Find where the given text appears and provide that cell's center as [X, Y] coordinate. 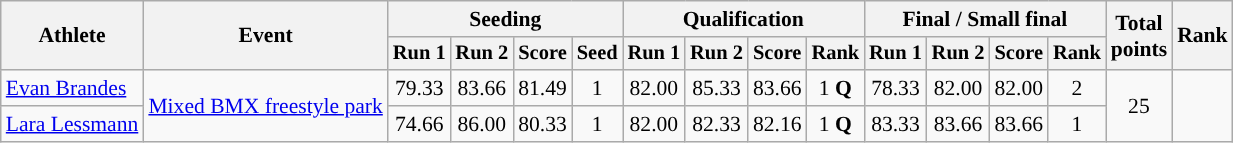
Mixed BMX freestyle park [266, 106]
82.16 [778, 124]
Event [266, 36]
Seeding [506, 19]
Final / Small final [985, 19]
81.49 [542, 88]
79.33 [420, 88]
25 [1140, 106]
80.33 [542, 124]
Evan Brandes [72, 88]
Athlete [72, 36]
83.33 [896, 124]
Qualification [744, 19]
Lara Lessmann [72, 124]
Seed [598, 54]
86.00 [482, 124]
82.33 [716, 124]
74.66 [420, 124]
85.33 [716, 88]
78.33 [896, 88]
2 [1077, 88]
Totalpoints [1140, 36]
